Scan for the cell matching the given text and deliver its [x, y] coordinate at center. 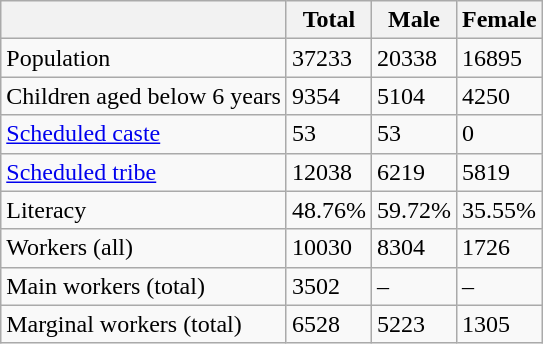
8304 [414, 248]
Literacy [144, 210]
0 [500, 134]
48.76% [328, 210]
5223 [414, 324]
Children aged below 6 years [144, 96]
16895 [500, 58]
59.72% [414, 210]
Female [500, 20]
Male [414, 20]
Population [144, 58]
37233 [328, 58]
6528 [328, 324]
5104 [414, 96]
Scheduled tribe [144, 172]
6219 [414, 172]
1305 [500, 324]
12038 [328, 172]
35.55% [500, 210]
20338 [414, 58]
3502 [328, 286]
Workers (all) [144, 248]
Main workers (total) [144, 286]
10030 [328, 248]
4250 [500, 96]
Scheduled caste [144, 134]
1726 [500, 248]
Total [328, 20]
9354 [328, 96]
5819 [500, 172]
Marginal workers (total) [144, 324]
